Extract the [X, Y] coordinate from the center of the cell holding the provided text.  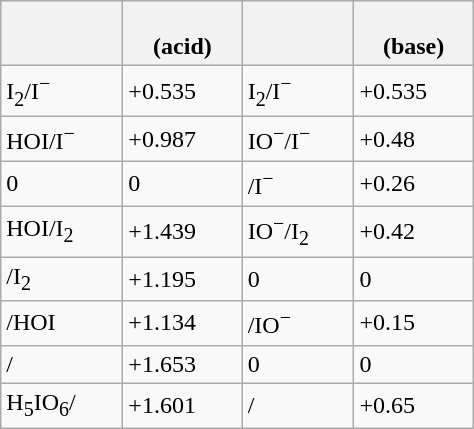
+0.65 [414, 406]
IO−/I− [298, 140]
(base) [414, 34]
/I− [298, 184]
+0.26 [414, 184]
(acid) [182, 34]
+1.134 [182, 324]
+0.987 [182, 140]
/I2 [62, 279]
+1.601 [182, 406]
+1.439 [182, 232]
+0.15 [414, 324]
IO−/I2 [298, 232]
/IO− [298, 324]
HOI/I2 [62, 232]
/HOI [62, 324]
H5IO6/ [62, 406]
+0.48 [414, 140]
+1.653 [182, 364]
+1.195 [182, 279]
+0.42 [414, 232]
HOI/I− [62, 140]
